Detect which cell encompasses the target text, then output its [X, Y] center coordinate. 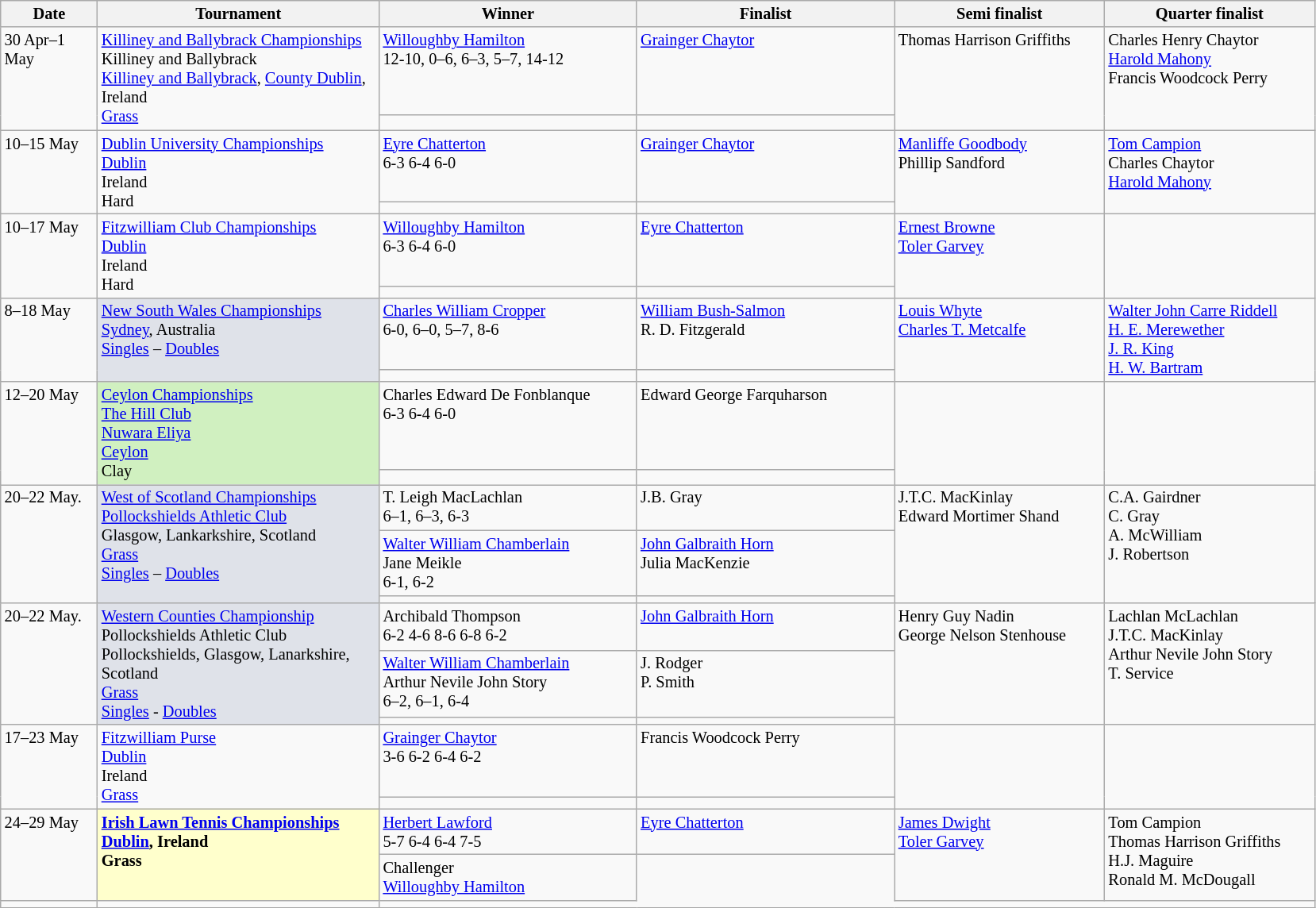
Charles Henry Chaytor Harold Mahony Francis Woodcock Perry [1210, 79]
John Galbraith Horn [765, 625]
Archibald Thompson 6-2 4-6 8-6 6-8 6-2 [508, 625]
10–17 May [49, 256]
Willoughby Hamilton 12-10, 0–6, 6–3, 5–7, 14-12 [508, 71]
Herbert Lawford 5-7 6-4 6-4 7-5 [508, 832]
J.T.C. MacKinlay Edward Mortimer Shand [1000, 543]
Eyre Chatterton 6-3 6-4 6-0 [508, 166]
Louis Whyte Charles T. Metcalfe [1000, 340]
Thomas Harrison Griffiths [1000, 79]
New South Wales Championships Sydney, AustraliaSingles – Doubles [238, 340]
Charles William Cropper6-0, 6–0, 5–7, 8-6 [508, 333]
Walter William Chamberlain Arthur Nevile John Story 6–2, 6–1, 6-4 [508, 683]
30 Apr–1 May [49, 79]
Winner [508, 13]
Edward George Farquharson [765, 425]
Fitzwilliam Club ChampionshipsDublin Ireland Hard [238, 256]
Dublin University ChampionshipsDublin Ireland Hard [238, 172]
Finalist [765, 13]
C.A. Gairdner C. Gray A. McWilliam J. Robertson [1210, 543]
Date [49, 13]
Semi finalist [1000, 13]
17–23 May [49, 767]
8–18 May [49, 340]
Manliffe Goodbody Phillip Sandford [1000, 172]
Tom Campion Charles Chaytor Harold Mahony [1210, 172]
William Bush-Salmon R. D. Fitzgerald [765, 333]
Fitzwilliam Purse Dublin Ireland Grass [238, 767]
Ernest Browne Toler Garvey [1000, 256]
Western Counties ChampionshipPollockshields Athletic ClubPollockshields, Glasgow, Lanarkshire, Scotland GrassSingles - Doubles [238, 664]
Irish Lawn Tennis ChampionshipsDublin, IrelandGrass [238, 854]
24–29 May [49, 854]
J. Rodger P. Smith [765, 683]
Walter John Carre Riddell H. E. Merewether J. R. King H. W. Bartram [1210, 340]
Walter William Chamberlain Jane Meikle6-1, 6-2 [508, 563]
Quarter finalist [1210, 13]
J.B. Gray [765, 507]
12–20 May [49, 433]
West of Scotland ChampionshipsPollockshields Athletic ClubGlasgow, Lankarkshire, ScotlandGrassSingles – Doubles [238, 543]
Killiney and Ballybrack ChampionshipsKilliney and BallybrackKilliney and Ballybrack, County Dublin, Ireland Grass [238, 79]
T. Leigh MacLachlan 6–1, 6–3, 6-3 [508, 507]
Tournament [238, 13]
Lachlan McLachlan J.T.C. MacKinlay Arthur Nevile John Story T. Service [1210, 664]
10–15 May [49, 172]
Tom Campion Thomas Harrison Griffiths H.J. Maguire Ronald M. McDougall [1210, 854]
James Dwight Toler Garvey [1000, 854]
Francis Woodcock Perry [765, 760]
Charles Edward De Fonblanque 6-3 6-4 6-0 [508, 425]
Ceylon ChampionshipsThe Hill Club Nuwara Eliya Ceylon Clay [238, 433]
Challenger Willoughby Hamilton [508, 877]
John Galbraith Horn Julia MacKenzie [765, 563]
Henry Guy Nadin George Nelson Stenhouse [1000, 664]
Willoughby Hamilton 6-3 6-4 6-0 [508, 249]
Grainger Chaytor 3-6 6-2 6-4 6-2 [508, 760]
